From the cell containing the given text, extract its center point as (X, Y) coordinate. 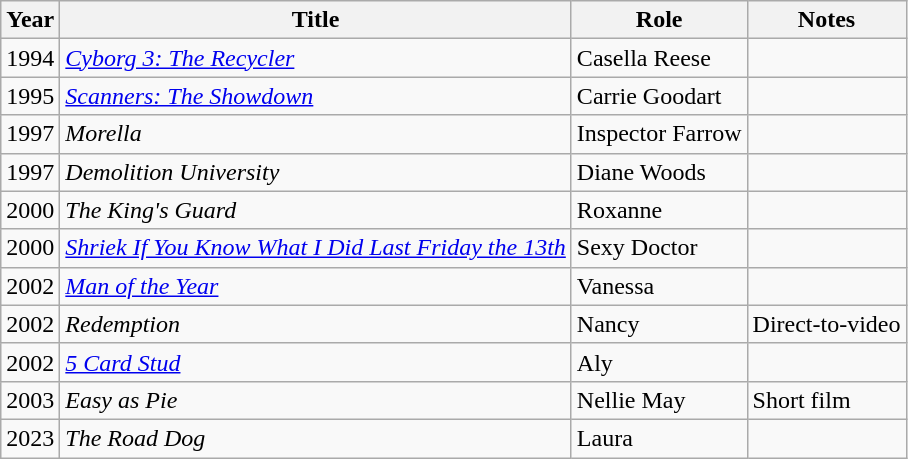
1995 (30, 96)
Carrie Goodart (659, 96)
Notes (826, 20)
Nancy (659, 324)
Role (659, 20)
2003 (30, 400)
Laura (659, 438)
Short film (826, 400)
Easy as Pie (316, 400)
Man of the Year (316, 286)
Diane Woods (659, 172)
2023 (30, 438)
Vanessa (659, 286)
1994 (30, 58)
Redemption (316, 324)
Cyborg 3: The Recycler (316, 58)
Sexy Doctor (659, 248)
Inspector Farrow (659, 134)
The Road Dog (316, 438)
Year (30, 20)
Direct-to-video (826, 324)
Roxanne (659, 210)
Title (316, 20)
Aly (659, 362)
The King's Guard (316, 210)
Casella Reese (659, 58)
Demolition University (316, 172)
Shriek If You Know What I Did Last Friday the 13th (316, 248)
Nellie May (659, 400)
Morella (316, 134)
5 Card Stud (316, 362)
Scanners: The Showdown (316, 96)
